Search for the cell housing the specified text and yield its [x, y] center coordinate. 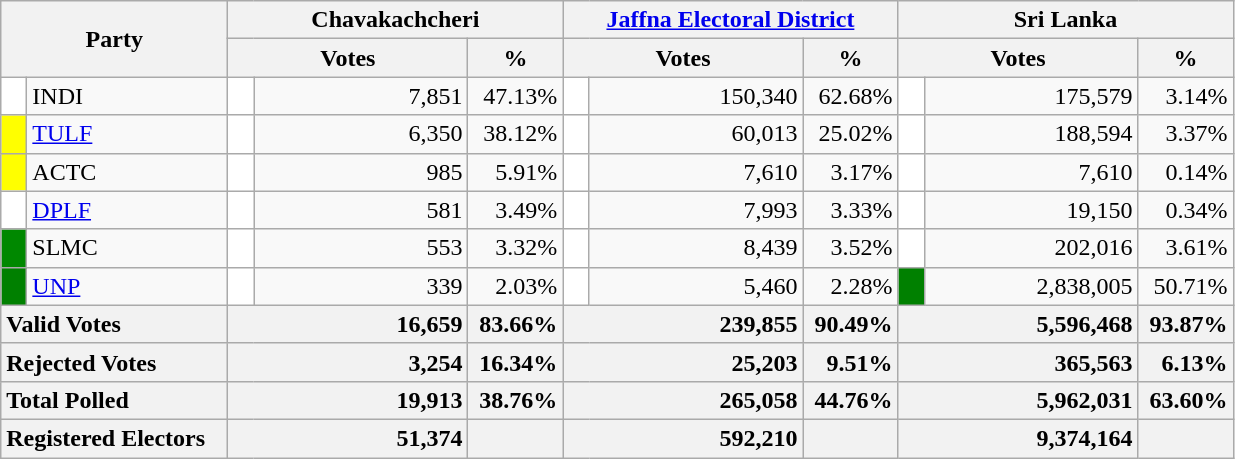
16.34% [516, 362]
5,596,468 [1018, 324]
19,913 [348, 400]
265,058 [683, 400]
150,340 [696, 96]
8,439 [696, 248]
83.66% [516, 324]
339 [361, 286]
202,016 [1031, 248]
50.71% [1186, 286]
3.14% [1186, 96]
3,254 [348, 362]
175,579 [1031, 96]
6,350 [361, 134]
3.61% [1186, 248]
25,203 [683, 362]
5,962,031 [1018, 400]
Chavakachcheri [396, 20]
2.28% [850, 286]
38.76% [516, 400]
SLMC [128, 248]
TULF [128, 134]
Valid Votes [114, 324]
INDI [128, 96]
19,150 [1031, 210]
Sri Lanka [1066, 20]
60,013 [696, 134]
3.32% [516, 248]
6.13% [1186, 362]
239,855 [683, 324]
44.76% [850, 400]
9,374,164 [1018, 438]
581 [361, 210]
553 [361, 248]
Rejected Votes [114, 362]
47.13% [516, 96]
3.17% [850, 172]
Registered Electors [114, 438]
5,460 [696, 286]
DPLF [128, 210]
365,563 [1018, 362]
Total Polled [114, 400]
3.52% [850, 248]
Party [114, 39]
5.91% [516, 172]
90.49% [850, 324]
UNP [128, 286]
7,851 [361, 96]
9.51% [850, 362]
0.34% [1186, 210]
51,374 [348, 438]
188,594 [1031, 134]
7,993 [696, 210]
38.12% [516, 134]
2,838,005 [1031, 286]
3.37% [1186, 134]
16,659 [348, 324]
63.60% [1186, 400]
985 [361, 172]
592,210 [683, 438]
2.03% [516, 286]
ACTC [128, 172]
3.49% [516, 210]
Jaffna Electoral District [730, 20]
62.68% [850, 96]
0.14% [1186, 172]
25.02% [850, 134]
93.87% [1186, 324]
3.33% [850, 210]
